From the cell containing the given text, extract its center point as [x, y] coordinate. 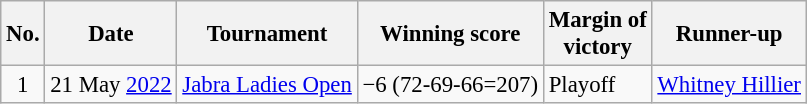
Runner-up [729, 34]
21 May 2022 [111, 85]
−6 (72-69-66=207) [450, 85]
Winning score [450, 34]
Tournament [267, 34]
No. [23, 34]
Jabra Ladies Open [267, 85]
Date [111, 34]
1 [23, 85]
Playoff [598, 85]
Margin ofvictory [598, 34]
Whitney Hillier [729, 85]
